For the text-containing cell, return its midpoint in (x, y) coordinate format. 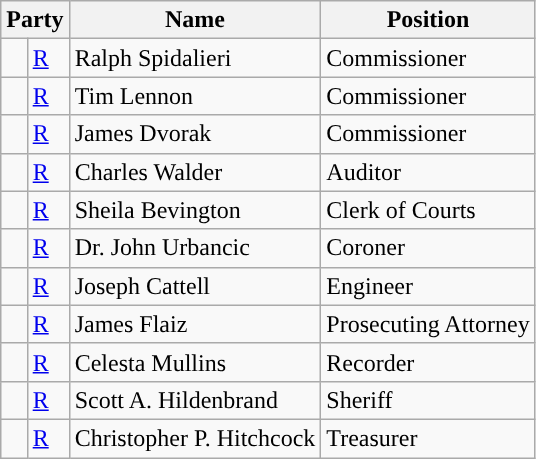
Joseph Cattell (195, 286)
Ralph Spidalieri (195, 58)
Celesta Mullins (195, 362)
Tim Lennon (195, 96)
Clerk of Courts (428, 210)
Name (195, 20)
James Dvorak (195, 134)
Christopher P. Hitchcock (195, 438)
Sheila Bevington (195, 210)
Party (35, 20)
Engineer (428, 286)
Sheriff (428, 400)
Charles Walder (195, 172)
Coroner (428, 248)
Position (428, 20)
James Flaiz (195, 324)
Prosecuting Attorney (428, 324)
Recorder (428, 362)
Treasurer (428, 438)
Dr. John Urbancic (195, 248)
Scott A. Hildenbrand (195, 400)
Auditor (428, 172)
